Return (x, y) of the center of cell containing provided text 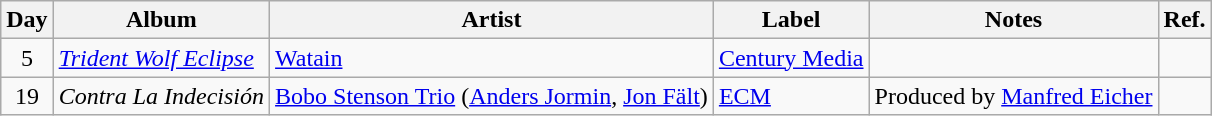
19 (27, 96)
Watain (492, 58)
Produced by Manfred Eicher (1014, 96)
ECM (791, 96)
Ref. (1184, 20)
Notes (1014, 20)
Label (791, 20)
Album (161, 20)
Artist (492, 20)
Bobo Stenson Trio (Anders Jormin, Jon Fält) (492, 96)
Century Media (791, 58)
Day (27, 20)
Contra La Indecisión (161, 96)
Trident Wolf Eclipse (161, 58)
5 (27, 58)
